Extract the [X, Y] coordinate from the center of the cell holding the provided text.  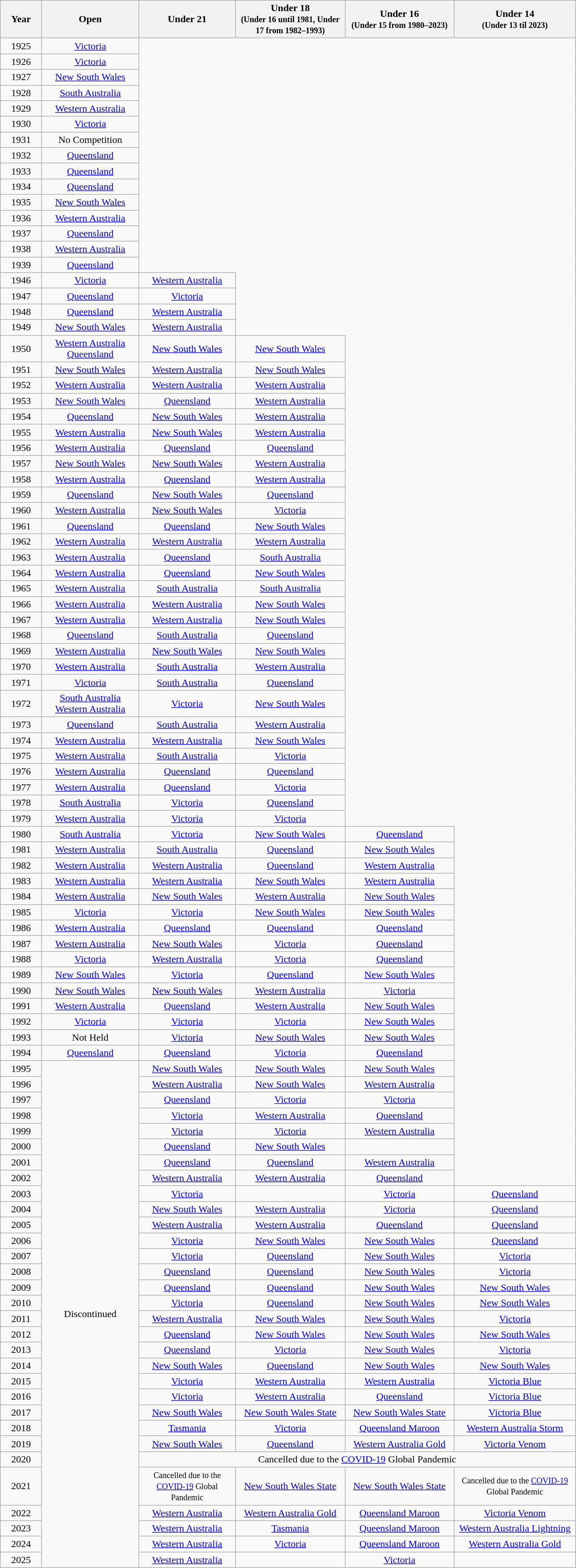
1975 [21, 756]
1977 [21, 787]
2023 [21, 1529]
1958 [21, 479]
1934 [21, 186]
1929 [21, 108]
1970 [21, 667]
1961 [21, 526]
1963 [21, 557]
1996 [21, 1084]
1984 [21, 897]
2010 [21, 1303]
2011 [21, 1319]
1990 [21, 990]
1983 [21, 881]
1950 [21, 348]
Under 21 [187, 19]
1931 [21, 140]
1951 [21, 370]
2009 [21, 1288]
1946 [21, 280]
1987 [21, 943]
2007 [21, 1256]
1932 [21, 155]
1979 [21, 818]
Under 18(Under 16 until 1981, Under 17 from 1982–1993) [290, 19]
1966 [21, 604]
2016 [21, 1397]
2006 [21, 1241]
Under 14(Under 13 til 2023) [515, 19]
1976 [21, 772]
2025 [21, 1560]
1978 [21, 803]
1973 [21, 724]
1968 [21, 635]
No Competition [90, 140]
2021 [21, 1486]
Western Australia Lightning [515, 1529]
2018 [21, 1428]
2015 [21, 1381]
1998 [21, 1115]
1952 [21, 385]
Year [21, 19]
1974 [21, 740]
1936 [21, 218]
Western AustraliaQueensland [90, 348]
1927 [21, 77]
1993 [21, 1037]
1992 [21, 1022]
2013 [21, 1350]
1955 [21, 432]
1939 [21, 265]
1959 [21, 495]
1994 [21, 1053]
1995 [21, 1069]
1948 [21, 312]
1954 [21, 416]
1937 [21, 234]
1985 [21, 912]
Western Australia Storm [515, 1428]
Under 16(Under 15 from 1980–2023) [399, 19]
1991 [21, 1006]
1997 [21, 1100]
2014 [21, 1366]
2019 [21, 1444]
1980 [21, 834]
1928 [21, 93]
1972 [21, 703]
1965 [21, 589]
Not Held [90, 1037]
2002 [21, 1178]
1989 [21, 975]
1982 [21, 865]
South AustraliaWestern Australia [90, 703]
1956 [21, 448]
2001 [21, 1162]
1953 [21, 401]
1933 [21, 171]
1988 [21, 959]
1957 [21, 463]
1925 [21, 46]
1949 [21, 327]
1971 [21, 682]
2004 [21, 1209]
2022 [21, 1513]
Discontinued [90, 1314]
1967 [21, 620]
1935 [21, 202]
2005 [21, 1225]
2008 [21, 1272]
2020 [21, 1459]
2003 [21, 1193]
2017 [21, 1412]
1986 [21, 928]
1947 [21, 296]
2012 [21, 1334]
1969 [21, 651]
2000 [21, 1147]
1962 [21, 542]
1938 [21, 249]
1926 [21, 62]
1999 [21, 1131]
2024 [21, 1544]
1960 [21, 510]
Open [90, 19]
1964 [21, 573]
1930 [21, 124]
1981 [21, 850]
